From the cell containing the given text, extract its center point as (x, y) coordinate. 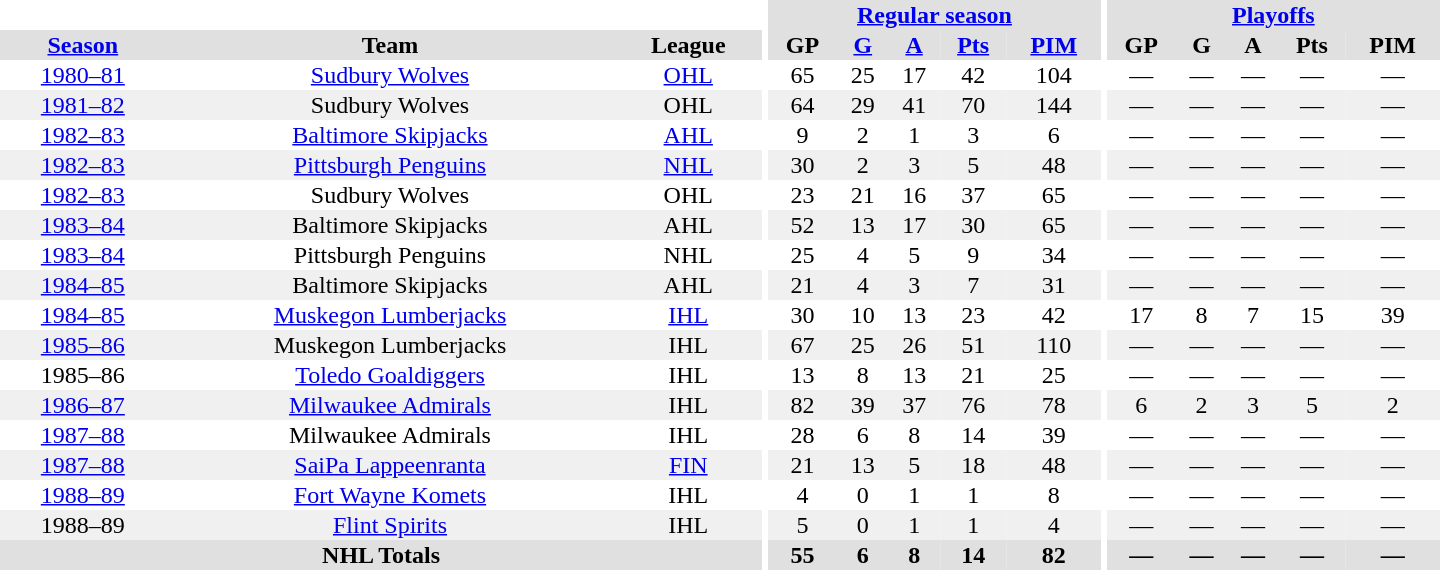
1981–82 (83, 105)
Season (83, 45)
104 (1054, 75)
Flint Spirits (390, 525)
18 (974, 465)
Playoffs (1274, 15)
SaiPa Lappeenranta (390, 465)
League (688, 45)
34 (1054, 255)
Fort Wayne Komets (390, 495)
28 (802, 435)
Regular season (934, 15)
16 (914, 195)
144 (1054, 105)
29 (862, 105)
Team (390, 45)
1980–81 (83, 75)
78 (1054, 405)
76 (974, 405)
67 (802, 345)
Toledo Goaldiggers (390, 375)
64 (802, 105)
31 (1054, 285)
70 (974, 105)
55 (802, 555)
15 (1312, 315)
NHL Totals (381, 555)
110 (1054, 345)
FIN (688, 465)
41 (914, 105)
52 (802, 225)
10 (862, 315)
1986–87 (83, 405)
51 (974, 345)
26 (914, 345)
